For the text-containing cell, return its midpoint in [x, y] coordinate format. 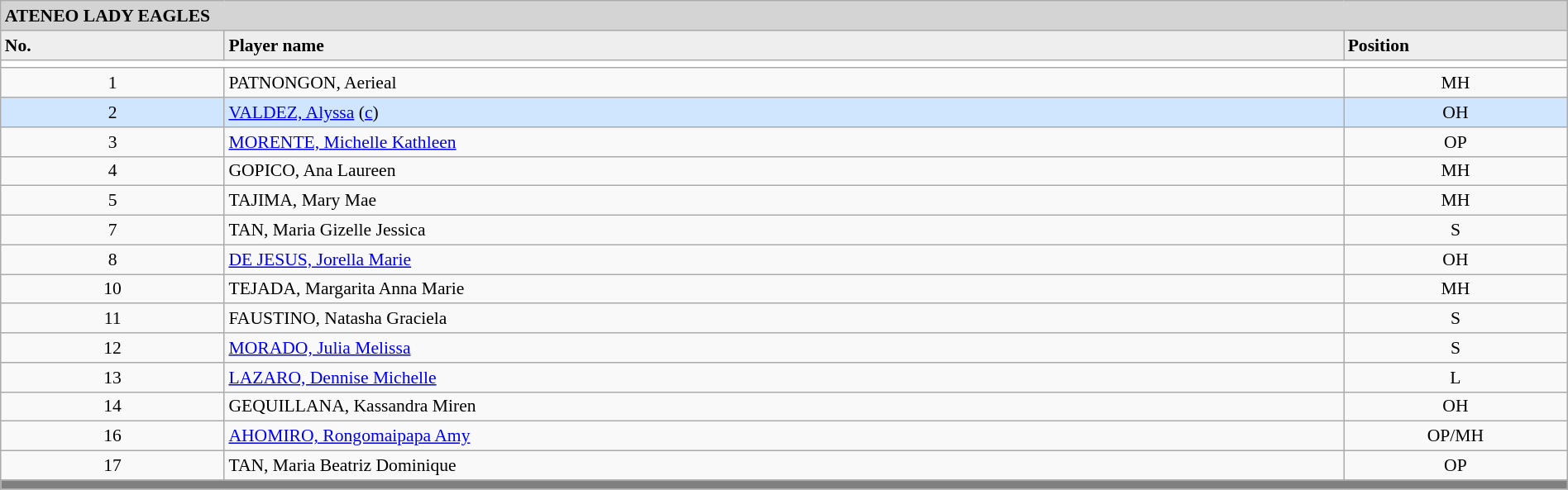
Player name [784, 45]
No. [112, 45]
10 [112, 289]
Position [1456, 45]
TEJADA, Margarita Anna Marie [784, 289]
PATNONGON, Aerieal [784, 83]
LAZARO, Dennise Michelle [784, 378]
TAN, Maria Beatriz Dominique [784, 466]
5 [112, 201]
TAN, Maria Gizelle Jessica [784, 231]
GOPICO, Ana Laureen [784, 171]
16 [112, 436]
12 [112, 348]
13 [112, 378]
AHOMIRO, Rongomaipapa Amy [784, 436]
3 [112, 142]
VALDEZ, Alyssa (c) [784, 112]
8 [112, 259]
4 [112, 171]
2 [112, 112]
1 [112, 83]
OP/MH [1456, 436]
GEQUILLANA, Kassandra Miren [784, 407]
ATENEO LADY EAGLES [784, 16]
FAUSTINO, Natasha Graciela [784, 319]
17 [112, 466]
14 [112, 407]
11 [112, 319]
L [1456, 378]
7 [112, 231]
MORADO, Julia Melissa [784, 348]
DE JESUS, Jorella Marie [784, 259]
TAJIMA, Mary Mae [784, 201]
MORENTE, Michelle Kathleen [784, 142]
